Identify which cell holds the provided text, then report its [X, Y] central coordinate. 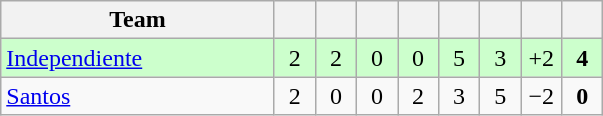
−2 [542, 96]
Independiente [138, 58]
+2 [542, 58]
Team [138, 20]
Santos [138, 96]
4 [582, 58]
